Return [X, Y] of the center of cell containing provided text 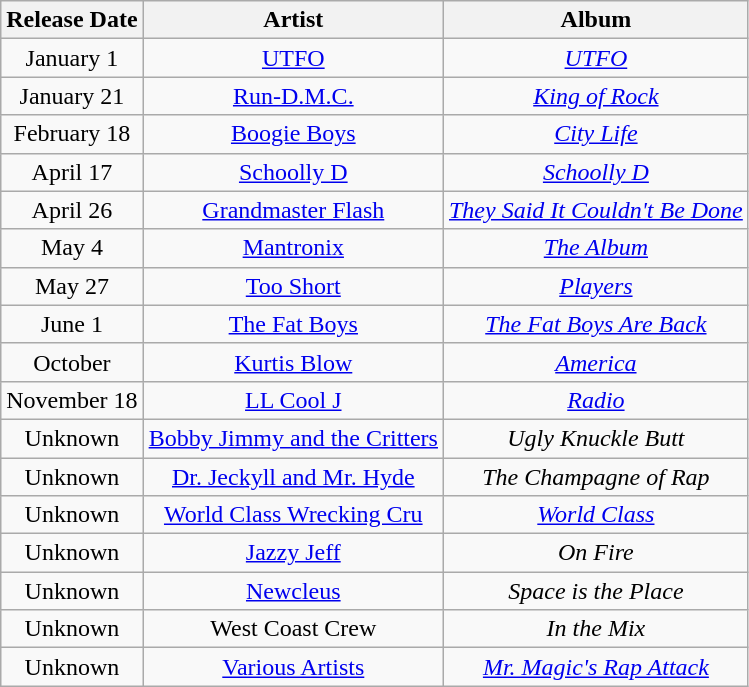
World Class [596, 515]
May 27 [72, 286]
World Class Wrecking Cru [293, 515]
November 18 [72, 400]
April 17 [72, 172]
Boogie Boys [293, 134]
King of Rock [596, 96]
The Fat Boys [293, 324]
January 21 [72, 96]
Dr. Jeckyll and Mr. Hyde [293, 477]
They Said It Couldn't Be Done [596, 210]
Mr. Magic's Rap Attack [596, 667]
LL Cool J [293, 400]
The Album [596, 248]
Grandmaster Flash [293, 210]
Bobby Jimmy and the Critters [293, 438]
February 18 [72, 134]
City Life [596, 134]
Artist [293, 20]
The Champagne of Rap [596, 477]
Run-D.M.C. [293, 96]
June 1 [72, 324]
Mantronix [293, 248]
Too Short [293, 286]
Ugly Knuckle Butt [596, 438]
January 1 [72, 58]
April 26 [72, 210]
May 4 [72, 248]
Release Date [72, 20]
Kurtis Blow [293, 362]
On Fire [596, 553]
In the Mix [596, 629]
Space is the Place [596, 591]
America [596, 362]
Radio [596, 400]
Album [596, 20]
Various Artists [293, 667]
Newcleus [293, 591]
Players [596, 286]
Jazzy Jeff [293, 553]
October [72, 362]
West Coast Crew [293, 629]
The Fat Boys Are Back [596, 324]
